Find where the given text appears and provide that cell's center as [X, Y] coordinate. 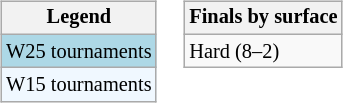
W25 tournaments [78, 51]
W15 tournaments [78, 85]
Finals by surface [263, 18]
Hard (8–2) [263, 51]
Legend [78, 18]
